For the text-containing cell, return its midpoint in (X, Y) coordinate format. 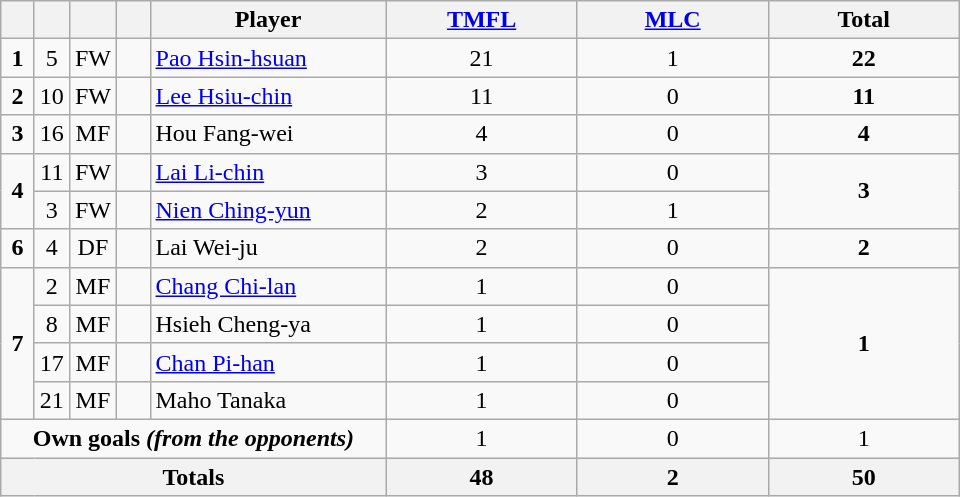
Lai Li-chin (268, 172)
Chang Chi-lan (268, 286)
10 (52, 96)
Own goals (from the opponents) (194, 438)
48 (482, 477)
Player (268, 20)
Nien Ching-yun (268, 210)
8 (52, 324)
MLC (672, 20)
7 (18, 343)
Lai Wei-ju (268, 248)
Maho Tanaka (268, 400)
50 (864, 477)
16 (52, 134)
Total (864, 20)
22 (864, 58)
TMFL (482, 20)
Chan Pi-han (268, 362)
DF (92, 248)
Pao Hsin-hsuan (268, 58)
6 (18, 248)
Hou Fang-wei (268, 134)
Totals (194, 477)
Hsieh Cheng-ya (268, 324)
5 (52, 58)
Lee Hsiu-chin (268, 96)
17 (52, 362)
